Find where the given text appears and provide that cell's center as (x, y) coordinate. 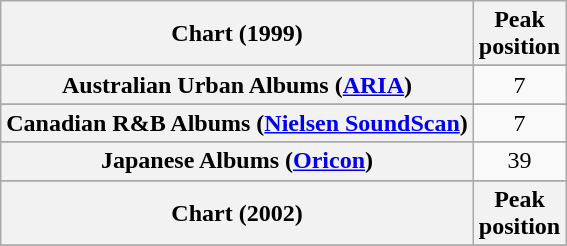
Chart (2002) (238, 212)
Canadian R&B Albums (Nielsen SoundScan) (238, 123)
Chart (1999) (238, 34)
Japanese Albums (Oricon) (238, 161)
Australian Urban Albums (ARIA) (238, 85)
39 (519, 161)
